Output the (X, Y) coordinate of the center of the cell containing the given text.  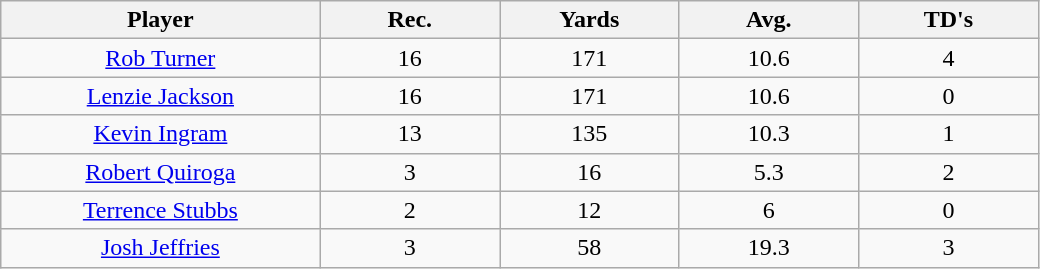
Kevin Ingram (160, 134)
13 (410, 134)
12 (590, 210)
Terrence Stubbs (160, 210)
135 (590, 134)
6 (769, 210)
Avg. (769, 20)
Robert Quiroga (160, 172)
Rob Turner (160, 58)
10.3 (769, 134)
58 (590, 248)
Rec. (410, 20)
1 (949, 134)
TD's (949, 20)
Josh Jeffries (160, 248)
Yards (590, 20)
5.3 (769, 172)
Lenzie Jackson (160, 96)
Player (160, 20)
4 (949, 58)
19.3 (769, 248)
